Output the [X, Y] coordinate of the center of the cell containing the given text.  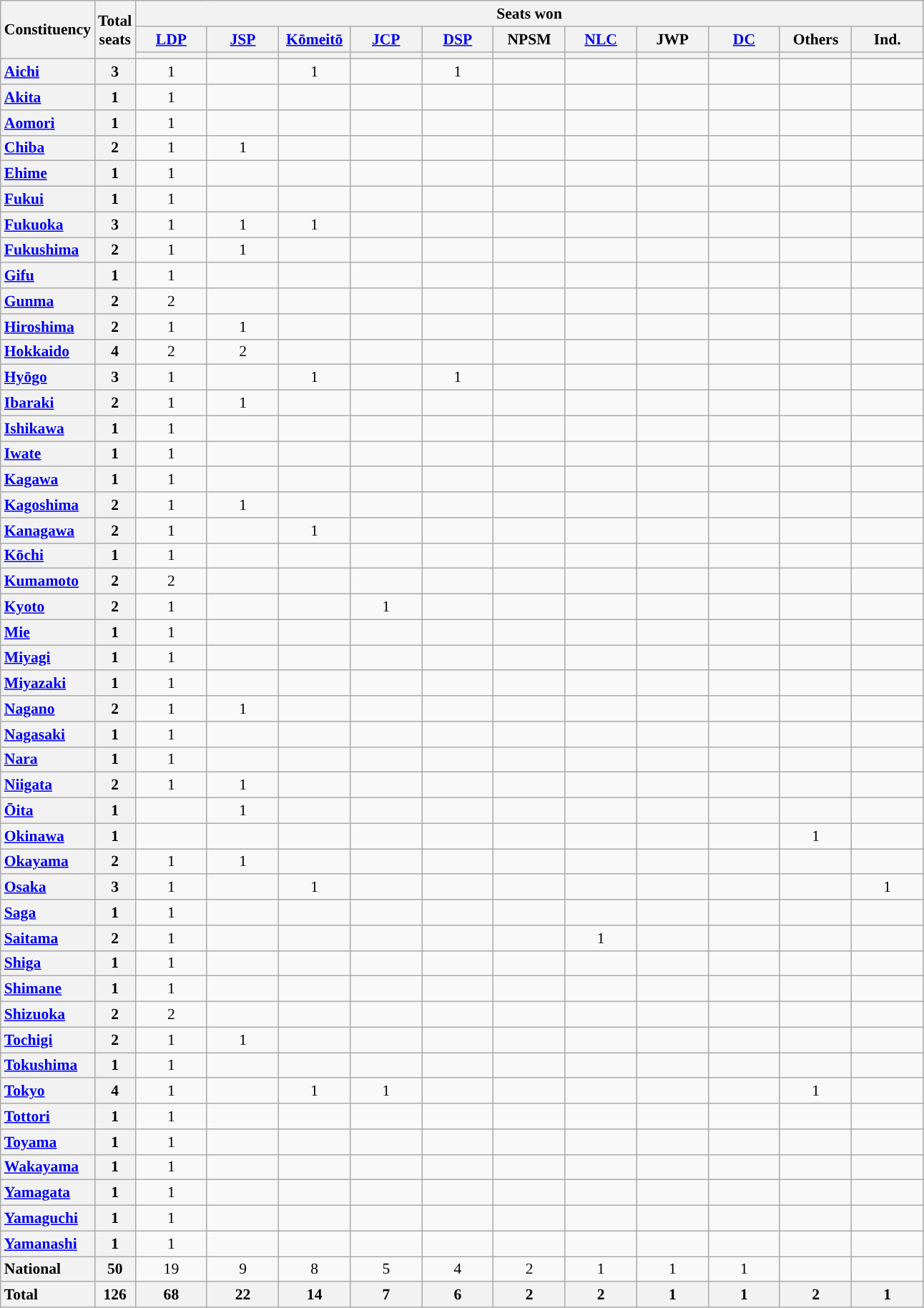
Miyagi [47, 658]
Saitama [47, 938]
126 [114, 1295]
9 [242, 1269]
Total [47, 1295]
Hiroshima [47, 327]
Saga [47, 913]
JCP [386, 39]
LDP [171, 39]
5 [386, 1269]
Ehime [47, 174]
Kumamoto [47, 581]
Ōita [47, 811]
Akita [47, 97]
Nagasaki [47, 734]
19 [171, 1269]
JWP [672, 39]
DC [744, 39]
50 [114, 1269]
Constituency [47, 30]
Hyōgo [47, 378]
Kagoshima [47, 505]
Kyoto [47, 607]
Tochigi [47, 1040]
Miyazaki [47, 684]
Kōchi [47, 556]
68 [171, 1295]
National [47, 1269]
Fukuoka [47, 225]
Yamaguchi [47, 1219]
Mie [47, 632]
Tokyo [47, 1091]
Shizuoka [47, 1015]
6 [458, 1295]
Yamagata [47, 1193]
Kanagawa [47, 531]
Ishikawa [47, 428]
Shiga [47, 963]
Iwate [47, 454]
Gunma [47, 301]
Toyama [47, 1142]
Others [815, 39]
Niigata [47, 785]
DSP [458, 39]
Tokushima [47, 1066]
14 [315, 1295]
7 [386, 1295]
Yamanashi [47, 1244]
NPSM [529, 39]
Tottori [47, 1116]
Gifu [47, 276]
Shimane [47, 989]
Nagano [47, 709]
Aomori [47, 123]
Osaka [47, 887]
Okinawa [47, 836]
Hokkaido [47, 352]
Fukushima [47, 250]
Aichi [47, 72]
Ind. [888, 39]
Kōmeitō [315, 39]
Seats won [529, 14]
Ibaraki [47, 403]
Chiba [47, 148]
JSP [242, 39]
Kagawa [47, 480]
Totalseats [114, 30]
22 [242, 1295]
NLC [601, 39]
Okayama [47, 862]
Nara [47, 759]
Fukui [47, 200]
Wakayama [47, 1167]
8 [315, 1269]
